Provide the (X, Y) coordinate of the cell's center where the given text is located.  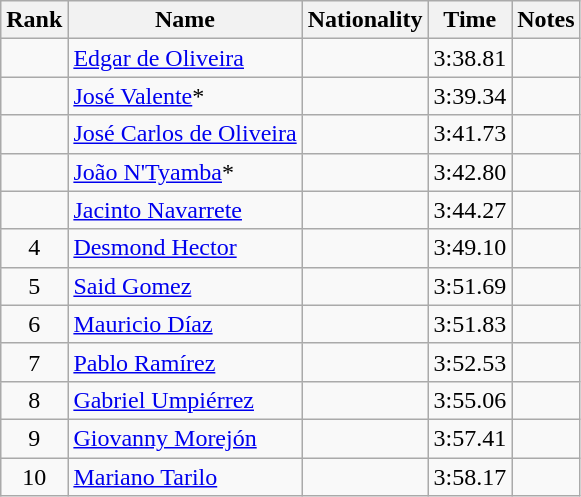
Nationality (365, 20)
Time (470, 20)
Mauricio Díaz (185, 324)
Pablo Ramírez (185, 362)
5 (34, 286)
3:57.41 (470, 438)
3:41.73 (470, 134)
Said Gomez (185, 286)
8 (34, 400)
Jacinto Navarrete (185, 210)
Rank (34, 20)
Mariano Tarilo (185, 477)
3:44.27 (470, 210)
Name (185, 20)
3:58.17 (470, 477)
10 (34, 477)
João N'Tyamba* (185, 172)
José Valente* (185, 96)
3:49.10 (470, 248)
José Carlos de Oliveira (185, 134)
7 (34, 362)
Gabriel Umpiérrez (185, 400)
9 (34, 438)
3:42.80 (470, 172)
3:51.69 (470, 286)
3:51.83 (470, 324)
Desmond Hector (185, 248)
6 (34, 324)
3:55.06 (470, 400)
4 (34, 248)
Giovanny Morejón (185, 438)
Edgar de Oliveira (185, 58)
3:52.53 (470, 362)
Notes (546, 20)
3:38.81 (470, 58)
3:39.34 (470, 96)
